Find where the given text appears and provide that cell's center as [x, y] coordinate. 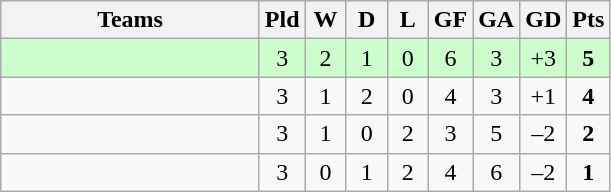
W [326, 20]
D [366, 20]
+1 [544, 96]
+3 [544, 58]
GA [496, 20]
GF [450, 20]
GD [544, 20]
Pld [282, 20]
Teams [130, 20]
L [408, 20]
Pts [588, 20]
